Extract the (X, Y) coordinate from the center of the cell holding the provided text.  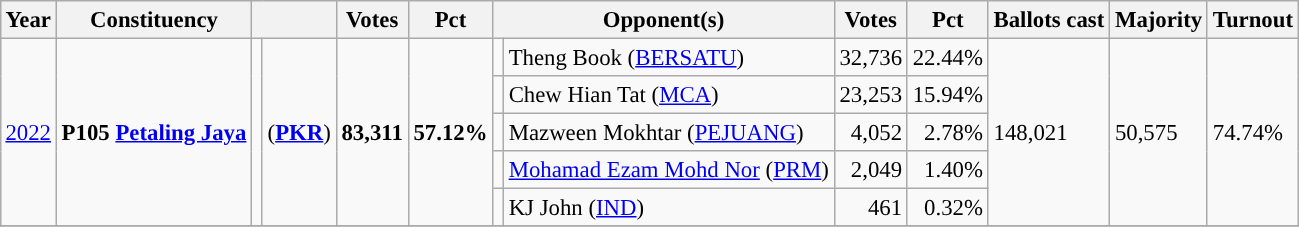
4,052 (870, 133)
0.32% (948, 208)
Turnout (1252, 20)
2,049 (870, 170)
Constituency (154, 20)
57.12% (450, 132)
74.74% (1252, 132)
Theng Book (BERSATU) (668, 57)
22.44% (948, 57)
461 (870, 208)
Year (28, 20)
15.94% (948, 95)
148,021 (1048, 132)
Mohamad Ezam Mohd Nor (PRM) (668, 170)
Majority (1159, 20)
Chew Hian Tat (MCA) (668, 95)
2022 (28, 132)
(PKR) (299, 132)
23,253 (870, 95)
Ballots cast (1048, 20)
1.40% (948, 170)
32,736 (870, 57)
2.78% (948, 133)
Mazween Mokhtar (PEJUANG) (668, 133)
Opponent(s) (664, 20)
KJ John (IND) (668, 208)
50,575 (1159, 132)
83,311 (372, 132)
P105 Petaling Jaya (154, 132)
